Output the [x, y] coordinate of the center of the cell containing the given text.  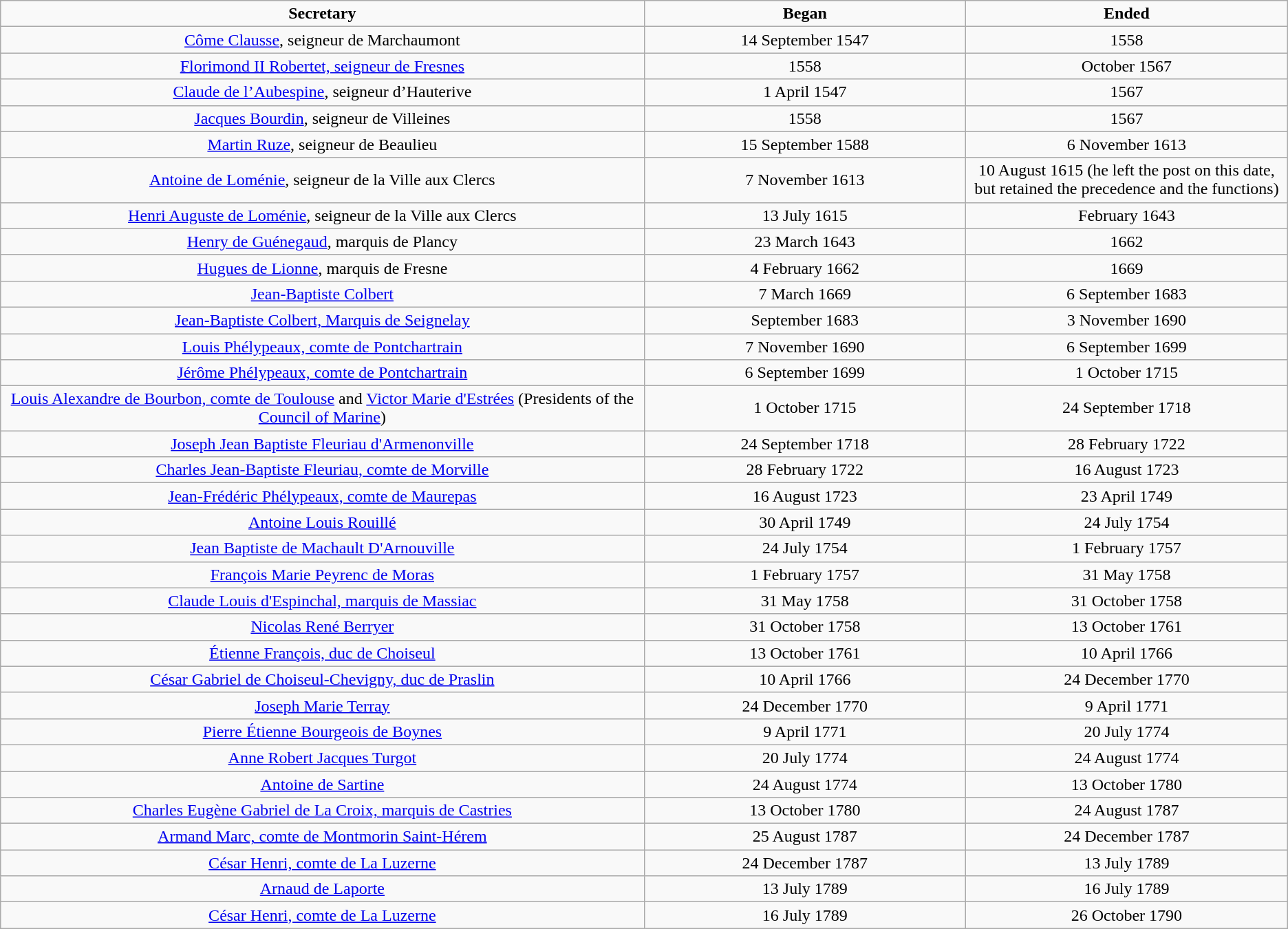
14 September 1547 [805, 40]
Hugues de Lionne, marquis de Fresne [322, 268]
23 April 1749 [1127, 496]
Jérôme Phélypeaux, comte de Pontchartrain [322, 373]
Florimond II Robertet, seigneur de Fresnes [322, 66]
Jean Baptiste de Machault D'Arnouville [322, 548]
7 March 1669 [805, 294]
Charles Jean-Baptiste Fleuriau, comte de Morville [322, 470]
Côme Clausse, seigneur de Marchaumont [322, 40]
Joseph Marie Terray [322, 705]
Claude Louis d'Espinchal, marquis de Massiac [322, 601]
October 1567 [1127, 66]
Anne Robert Jacques Turgot [322, 758]
15 September 1588 [805, 145]
Pierre Étienne Bourgeois de Boynes [322, 732]
7 November 1613 [805, 180]
1662 [1127, 242]
6 September 1683 [1127, 294]
1669 [1127, 268]
Antoine de Sartine [322, 784]
Martin Ruze, seigneur de Beaulieu [322, 145]
February 1643 [1127, 215]
26 October 1790 [1127, 915]
Henri Auguste de Loménie, seigneur de la Ville aux Clercs [322, 215]
Armand Marc, comte de Montmorin Saint-Hérem [322, 837]
4 February 1662 [805, 268]
1 April 1547 [805, 92]
24 August 1787 [1127, 811]
Claude de l’Aubespine, seigneur d’Hauterive [322, 92]
Antoine de Loménie, seigneur de la Ville aux Clercs [322, 180]
Jean-Baptiste Colbert, Marquis de Seignelay [322, 320]
Secretary [322, 14]
Ended [1127, 14]
Henry de Guénegaud, marquis de Plancy [322, 242]
Jean-Frédéric Phélypeaux, comte de Maurepas [322, 496]
30 April 1749 [805, 522]
Arnaud de Laporte [322, 889]
Louis Phélypeaux, comte de Pontchartrain [322, 346]
François Marie Peyrenc de Moras [322, 575]
13 July 1615 [805, 215]
7 November 1690 [805, 346]
6 November 1613 [1127, 145]
Antoine Louis Rouillé [322, 522]
Étienne François, duc de Choiseul [322, 653]
September 1683 [805, 320]
Charles Eugène Gabriel de La Croix, marquis de Castries [322, 811]
Louis Alexandre de Bourbon, comte de Toulouse and Victor Marie d'Estrées (Presidents of the Council of Marine) [322, 409]
23 March 1643 [805, 242]
25 August 1787 [805, 837]
Began [805, 14]
10 August 1615 (he left the post on this date, but retained the precedence and the functions) [1127, 180]
Jacques Bourdin, seigneur de Villeines [322, 118]
Jean-Baptiste Colbert [322, 294]
Nicolas René Berryer [322, 627]
Joseph Jean Baptiste Fleuriau d'Armenonville [322, 444]
3 November 1690 [1127, 320]
César Gabriel de Choiseul-Chevigny, duc de Praslin [322, 679]
